Locate the cell with the specified text and output its [x, y] center coordinate. 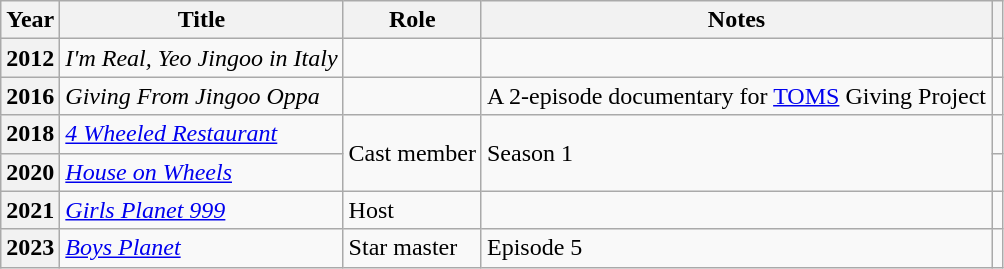
Season 1 [736, 153]
Title [202, 20]
2018 [30, 134]
Star master [412, 248]
2020 [30, 172]
Cast member [412, 153]
Boys Planet [202, 248]
A 2-episode documentary for TOMS Giving Project [736, 96]
Host [412, 210]
Notes [736, 20]
2023 [30, 248]
I'm Real, Yeo Jingoo in Italy [202, 58]
4 Wheeled Restaurant [202, 134]
2021 [30, 210]
Girls Planet 999 [202, 210]
Year [30, 20]
2012 [30, 58]
Role [412, 20]
2016 [30, 96]
Giving From Jingoo Oppa [202, 96]
House on Wheels [202, 172]
Episode 5 [736, 248]
